Pinpoint the cell where the given text exists, returning its (X, Y) midpoint coordinate. 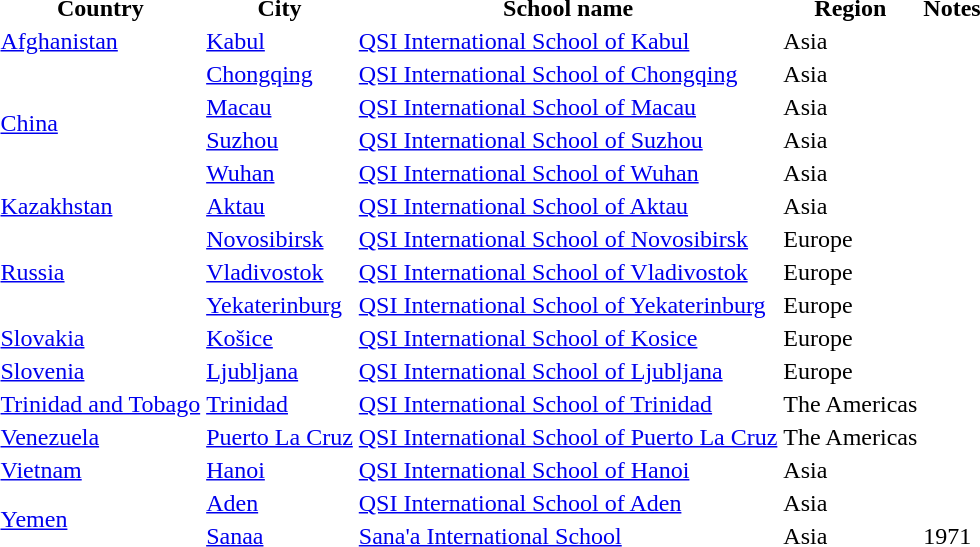
Vladivostok (280, 272)
QSI International School of Trinidad (568, 404)
QSI International School of Suzhou (568, 140)
Novosibirsk (280, 239)
Puerto La Cruz (280, 437)
QSI International School of Yekaterinburg (568, 305)
Suzhou (280, 140)
QSI International School of Wuhan (568, 173)
Chongqing (280, 74)
Macau (280, 107)
QSI International School of Kabul (568, 41)
QSI International School of Puerto La Cruz (568, 437)
Kabul (280, 41)
Yekaterinburg (280, 305)
QSI International School of Hanoi (568, 470)
Hanoi (280, 470)
QSI International School of Kosice (568, 338)
Košice (280, 338)
Aktau (280, 206)
QSI International School of Vladivostok (568, 272)
Wuhan (280, 173)
QSI International School of Chongqing (568, 74)
Trinidad (280, 404)
Aden (280, 503)
Ljubljana (280, 371)
QSI International School of Novosibirsk (568, 239)
QSI International School of Aden (568, 503)
QSI International School of Macau (568, 107)
QSI International School of Ljubljana (568, 371)
QSI International School of Aktau (568, 206)
